Return [X, Y] of the center of cell containing provided text 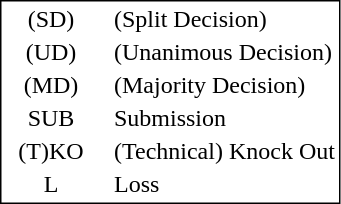
(Technical) Knock Out [224, 151]
(Majority Decision) [224, 85]
(UD) [50, 53]
(Unanimous Decision) [224, 53]
Loss [224, 185]
(Split Decision) [224, 19]
SUB [50, 119]
Submission [224, 119]
(SD) [50, 19]
L [50, 185]
(T)KO [50, 151]
(MD) [50, 85]
